From the cell containing the given text, extract its center point as [x, y] coordinate. 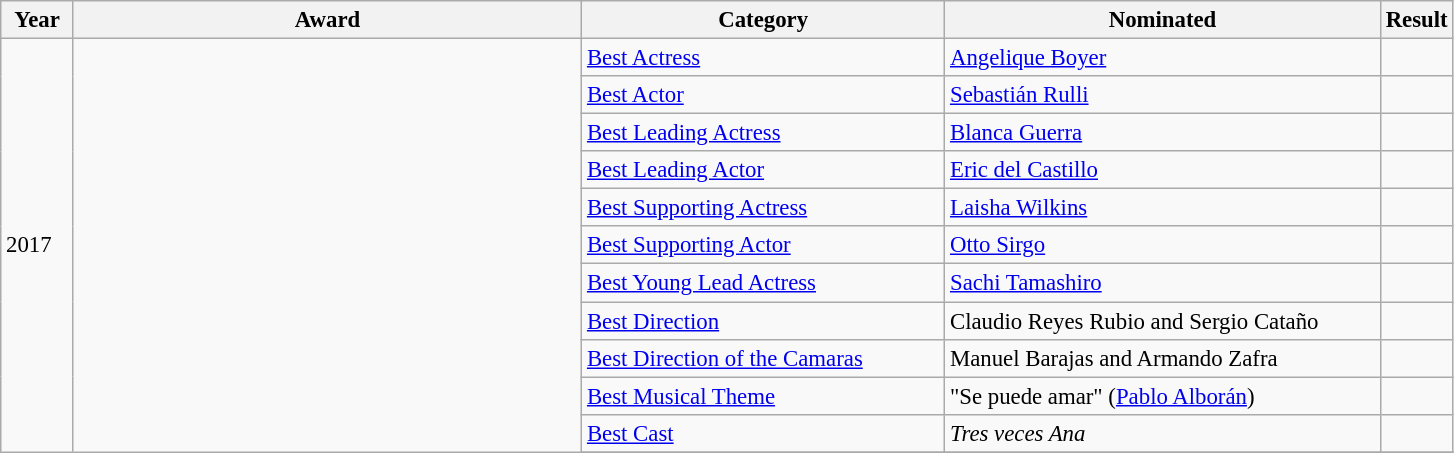
Tres veces Ana [1163, 433]
Otto Sirgo [1163, 245]
"Se puede amar" (Pablo Alborán) [1163, 396]
Category [764, 20]
Award [327, 20]
Manuel Barajas and Armando Zafra [1163, 358]
Eric del Castillo [1163, 170]
Nominated [1163, 20]
Best Actress [764, 58]
Best Direction [764, 321]
Best Leading Actor [764, 170]
Sebastián Rulli [1163, 95]
Blanca Guerra [1163, 133]
Best Leading Actress [764, 133]
Best Direction of the Camaras [764, 358]
Best Supporting Actor [764, 245]
Best Cast [764, 433]
Best Young Lead Actress [764, 283]
Claudio Reyes Rubio and Sergio Cataño [1163, 321]
2017 [38, 246]
Best Actor [764, 95]
Sachi Tamashiro [1163, 283]
Laisha Wilkins [1163, 208]
Best Musical Theme [764, 396]
Result [1416, 20]
Angelique Boyer [1163, 58]
Year [38, 20]
Best Supporting Actress [764, 208]
